Return [x, y] of the center of cell containing provided text 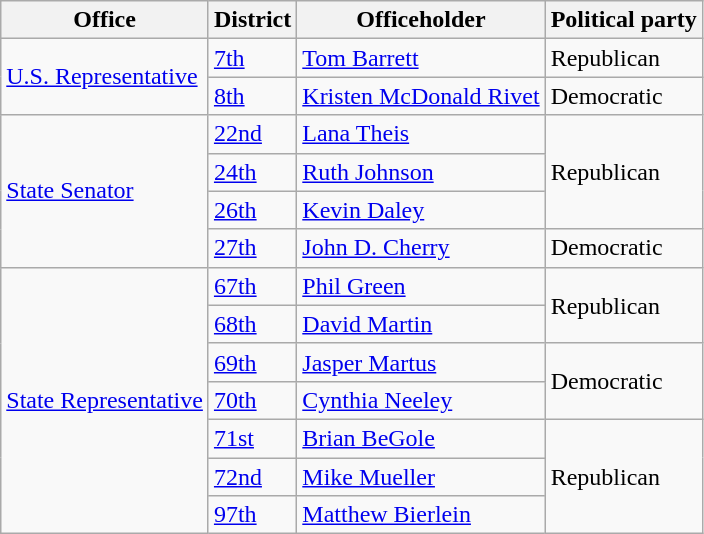
Tom Barrett [421, 58]
67th [252, 286]
70th [252, 400]
22nd [252, 134]
Office [105, 20]
97th [252, 515]
State Representative [105, 400]
Mike Mueller [421, 477]
71st [252, 438]
24th [252, 172]
Kristen McDonald Rivet [421, 96]
Matthew Bierlein [421, 515]
26th [252, 210]
John D. Cherry [421, 248]
8th [252, 96]
27th [252, 248]
7th [252, 58]
State Senator [105, 191]
Political party [624, 20]
U.S. Representative [105, 77]
Brian BeGole [421, 438]
Ruth Johnson [421, 172]
Officeholder [421, 20]
David Martin [421, 324]
68th [252, 324]
Cynthia Neeley [421, 400]
District [252, 20]
69th [252, 362]
Lana Theis [421, 134]
Phil Green [421, 286]
Jasper Martus [421, 362]
72nd [252, 477]
Kevin Daley [421, 210]
